Capture the cell that displays the provided text and extract its [x, y] central coordinate. 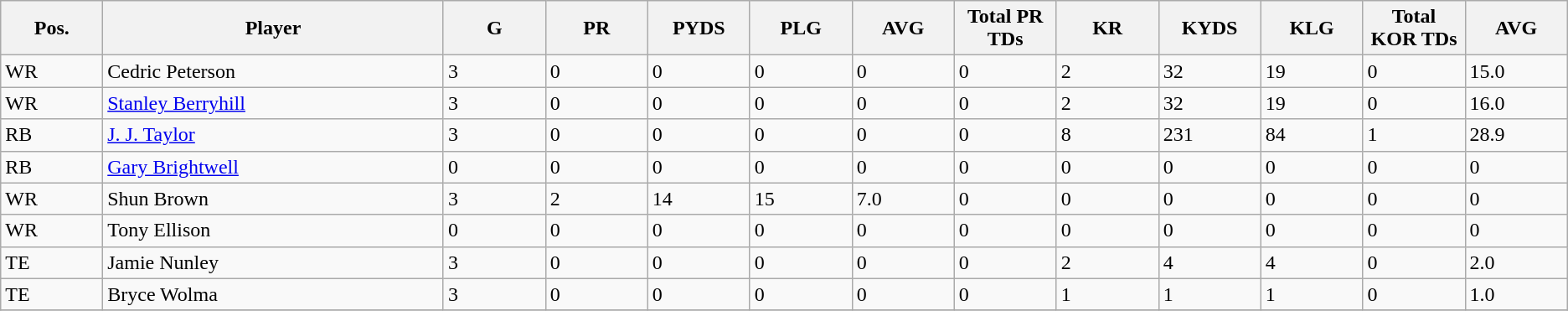
PR [596, 29]
7.0 [903, 199]
Cedric Peterson [273, 71]
2.0 [1516, 262]
15 [801, 199]
8 [1107, 135]
Shun Brown [273, 199]
Pos. [52, 29]
Stanley Berryhill [273, 103]
KR [1107, 29]
16.0 [1516, 103]
J. J. Taylor [273, 135]
231 [1210, 135]
1.0 [1516, 294]
Player [273, 29]
G [494, 29]
KYDS [1210, 29]
28.9 [1516, 135]
PLG [801, 29]
Total KOR TDs [1414, 29]
84 [1312, 135]
Jamie Nunley [273, 262]
Total PR TDs [1005, 29]
PYDS [699, 29]
Gary Brightwell [273, 167]
Bryce Wolma [273, 294]
15.0 [1516, 71]
14 [699, 199]
KLG [1312, 29]
Tony Ellison [273, 231]
